Extract the [x, y] coordinate from the center of the cell holding the provided text.  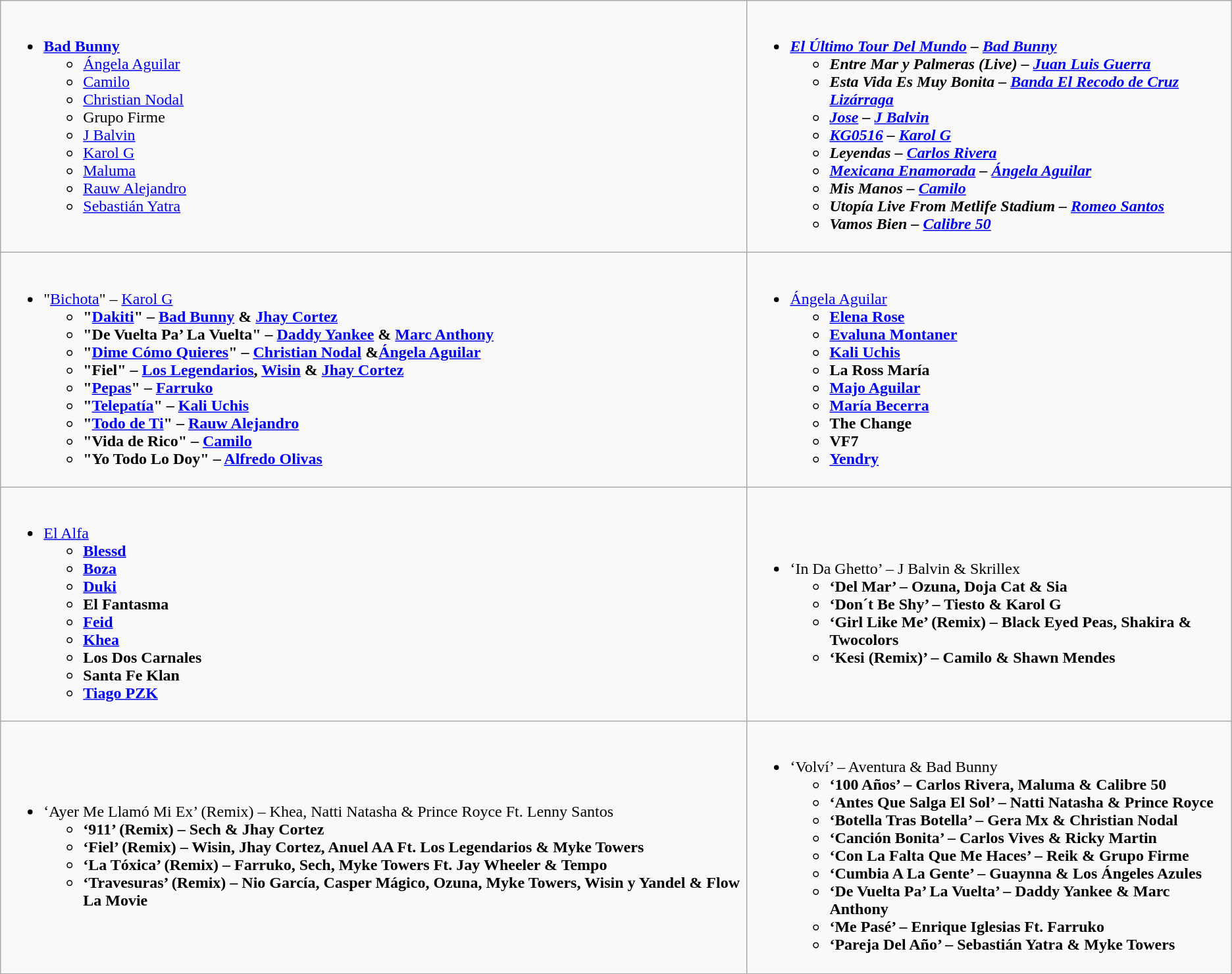
Ángela AguilarElena RoseEvaluna MontanerKali UchisLa Ross MaríaMajo AguilarMaría BecerraThe ChangeVF7Yendry [989, 370]
El AlfaBlessdBozaDukiEl FantasmaFeidKheaLos Dos CarnalesSanta Fe KlanTiago PZK [374, 604]
Bad BunnyÁngela AguilarCamiloChristian NodalGrupo FirmeJ BalvinKarol GMalumaRauw AlejandroSebastián Yatra [374, 126]
